For the text-containing cell, return its midpoint in [X, Y] coordinate format. 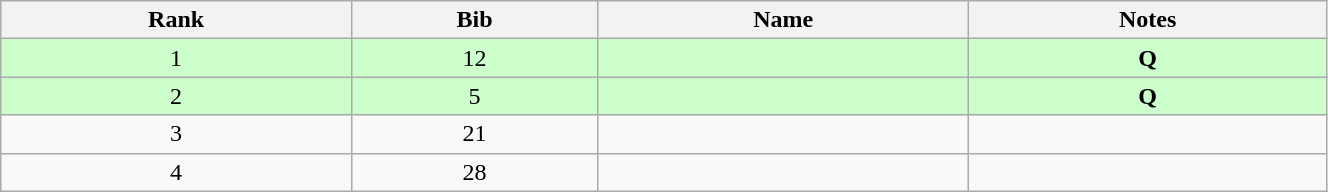
Rank [176, 20]
4 [176, 172]
21 [474, 134]
12 [474, 58]
28 [474, 172]
5 [474, 96]
Bib [474, 20]
2 [176, 96]
Name [784, 20]
1 [176, 58]
3 [176, 134]
Notes [1148, 20]
